Determine the (x, y) coordinate at the center of the cell enclosing the given text.  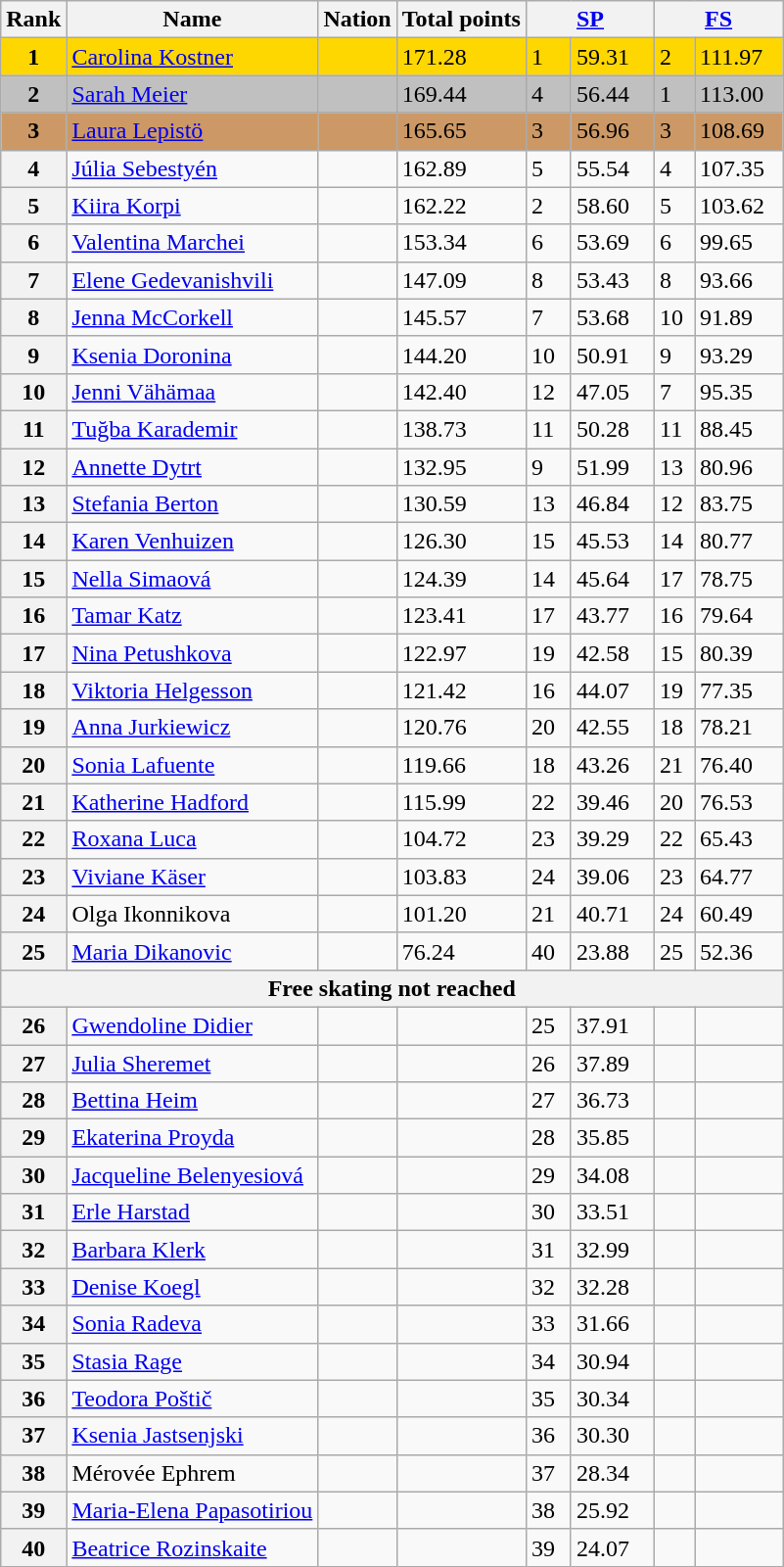
Ksenia Jastsenjski (192, 1436)
36.73 (613, 1101)
103.62 (739, 206)
Roxana Luca (192, 839)
43.26 (613, 765)
Name (192, 20)
35.85 (613, 1138)
122.97 (461, 653)
162.89 (461, 168)
53.43 (613, 280)
46.84 (613, 504)
99.65 (739, 243)
104.72 (461, 839)
53.69 (613, 243)
130.59 (461, 504)
SP (589, 20)
65.43 (739, 839)
76.53 (739, 802)
37.89 (613, 1063)
Stefania Berton (192, 504)
30.94 (613, 1361)
Nella Simaová (192, 579)
77.35 (739, 690)
39.06 (613, 877)
171.28 (461, 57)
Teodora Poštič (192, 1399)
132.95 (461, 467)
Tuğba Karademir (192, 429)
Stasia Rage (192, 1361)
24.07 (613, 1547)
FS (718, 20)
142.40 (461, 392)
Júlia Sebestyén (192, 168)
Karen Venhuizen (192, 542)
Nation (357, 20)
Barbara Klerk (192, 1250)
28.34 (613, 1473)
80.96 (739, 467)
Bettina Heim (192, 1101)
59.31 (613, 57)
39.46 (613, 802)
153.34 (461, 243)
Olga Ikonnikova (192, 914)
47.05 (613, 392)
119.66 (461, 765)
44.07 (613, 690)
33.51 (613, 1212)
144.20 (461, 355)
Carolina Kostner (192, 57)
93.29 (739, 355)
34.08 (613, 1175)
107.35 (739, 168)
Free skating not reached (392, 988)
Denise Koegl (192, 1287)
115.99 (461, 802)
Jenna McCorkell (192, 317)
Valentina Marchei (192, 243)
42.55 (613, 728)
43.77 (613, 616)
60.49 (739, 914)
Elene Gedevanishvili (192, 280)
Maria Dikanovic (192, 951)
Annette Dytrt (192, 467)
Ekaterina Proyda (192, 1138)
76.40 (739, 765)
126.30 (461, 542)
Katherine Hadford (192, 802)
Sonia Lafuente (192, 765)
Nina Petushkova (192, 653)
32.99 (613, 1250)
111.97 (739, 57)
50.28 (613, 429)
30.30 (613, 1436)
45.53 (613, 542)
79.64 (739, 616)
39.29 (613, 839)
64.77 (739, 877)
123.41 (461, 616)
88.45 (739, 429)
Sonia Radeva (192, 1324)
Erle Harstad (192, 1212)
Maria-Elena Papasotiriou (192, 1510)
121.42 (461, 690)
83.75 (739, 504)
138.73 (461, 429)
91.89 (739, 317)
Gwendoline Didier (192, 1025)
124.39 (461, 579)
101.20 (461, 914)
56.96 (613, 131)
Viviane Käser (192, 877)
Jenni Vähämaa (192, 392)
55.54 (613, 168)
78.75 (739, 579)
32.28 (613, 1287)
53.68 (613, 317)
80.77 (739, 542)
42.58 (613, 653)
162.22 (461, 206)
45.64 (613, 579)
103.83 (461, 877)
Kiira Korpi (192, 206)
23.88 (613, 951)
30.34 (613, 1399)
Anna Jurkiewicz (192, 728)
145.57 (461, 317)
147.09 (461, 280)
108.69 (739, 131)
120.76 (461, 728)
Sarah Meier (192, 94)
Ksenia Doronina (192, 355)
Tamar Katz (192, 616)
25.92 (613, 1510)
40.71 (613, 914)
Beatrice Rozinskaite (192, 1547)
31.66 (613, 1324)
165.65 (461, 131)
113.00 (739, 94)
80.39 (739, 653)
Mérovée Ephrem (192, 1473)
50.91 (613, 355)
95.35 (739, 392)
37.91 (613, 1025)
58.60 (613, 206)
Total points (461, 20)
78.21 (739, 728)
Viktoria Helgesson (192, 690)
93.66 (739, 280)
Laura Lepistö (192, 131)
Julia Sheremet (192, 1063)
Jacqueline Belenyesiová (192, 1175)
51.99 (613, 467)
Rank (33, 20)
169.44 (461, 94)
52.36 (739, 951)
56.44 (613, 94)
76.24 (461, 951)
